From the cell containing the given text, extract its center point as [x, y] coordinate. 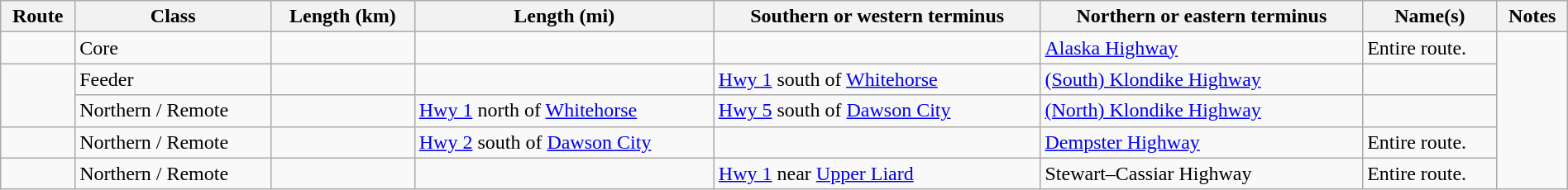
Core [174, 48]
Length (km) [342, 17]
Hwy 2 south of Dawson City [564, 142]
Hwy 1 south of Whitehorse [877, 79]
Hwy 5 south of Dawson City [877, 111]
Length (mi) [564, 17]
Name(s) [1431, 17]
Feeder [174, 79]
Alaska Highway [1202, 48]
(North) Klondike Highway [1202, 111]
Northern or eastern terminus [1202, 17]
Hwy 1 near Upper Liard [877, 173]
Class [174, 17]
Notes [1532, 17]
Southern or western terminus [877, 17]
Route [38, 17]
(South) Klondike Highway [1202, 79]
Dempster Highway [1202, 142]
Stewart–Cassiar Highway [1202, 173]
Hwy 1 north of Whitehorse [564, 111]
